For the text-containing cell, return its midpoint in (X, Y) coordinate format. 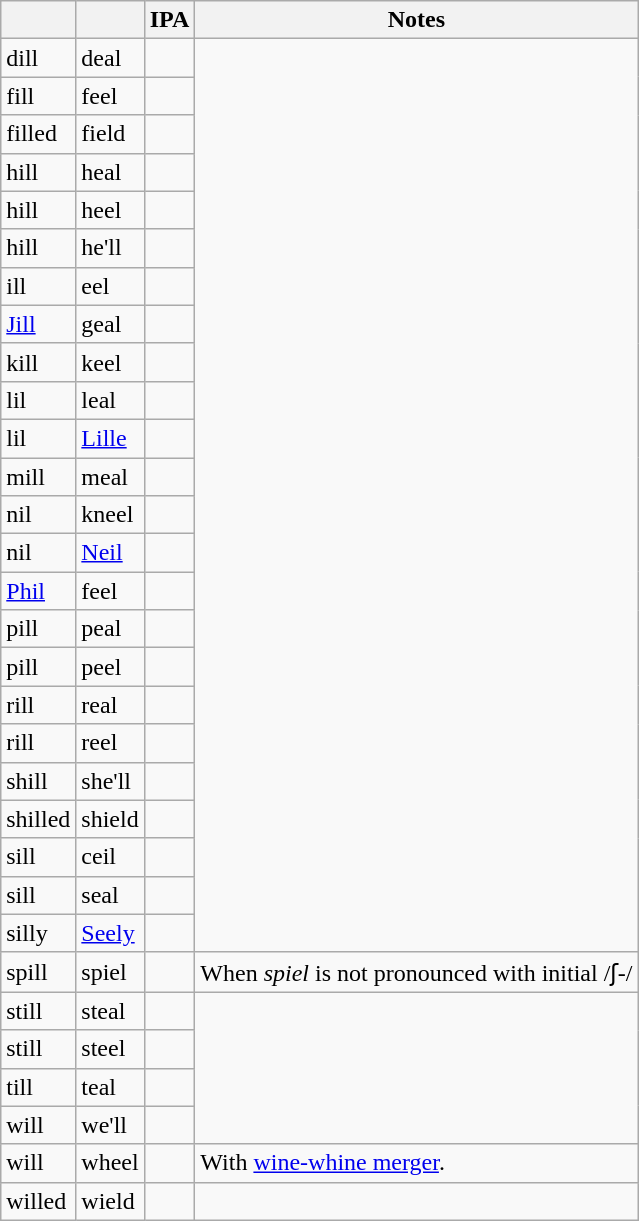
Jill (38, 324)
geal (110, 324)
shill (38, 781)
filled (38, 134)
deal (110, 58)
real (110, 705)
heal (110, 172)
Lille (110, 438)
we'll (110, 1125)
keel (110, 362)
fill (38, 96)
Neil (110, 553)
With wine-whine merger. (416, 1163)
heel (110, 210)
When spiel is not pronounced with initial /ʃ-/ (416, 972)
ceil (110, 857)
shilled (38, 819)
kneel (110, 515)
steal (110, 1011)
Notes (416, 20)
willed (38, 1201)
till (38, 1087)
Phil (38, 591)
shield (110, 819)
reel (110, 743)
teal (110, 1087)
meal (110, 477)
mill (38, 477)
peal (110, 629)
he'll (110, 248)
spill (38, 972)
Seely (110, 933)
peel (110, 667)
IPA (170, 20)
eel (110, 286)
steel (110, 1049)
silly (38, 933)
spiel (110, 972)
she'll (110, 781)
kill (38, 362)
dill (38, 58)
leal (110, 400)
ill (38, 286)
wheel (110, 1163)
wield (110, 1201)
field (110, 134)
seal (110, 895)
